Detect which cell encompasses the target text, then output its [x, y] center coordinate. 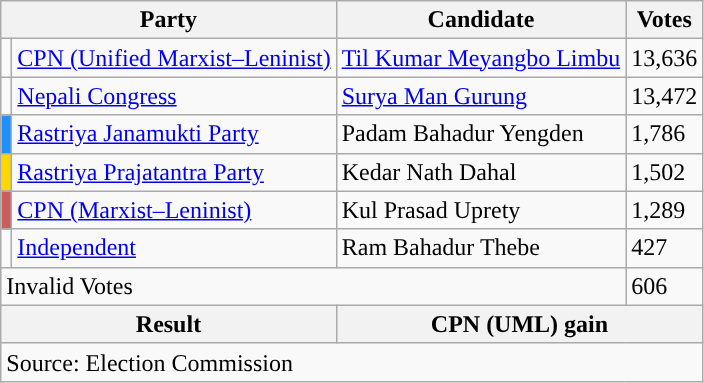
CPN (UML) gain [520, 324]
Padam Bahadur Yengden [481, 134]
Surya Man Gurung [481, 96]
Til Kumar Meyangbo Limbu [481, 58]
606 [664, 286]
1,289 [664, 210]
CPN (Marxist–Leninist) [174, 210]
Party [168, 20]
Candidate [481, 20]
Independent [174, 248]
Rastriya Janamukti Party [174, 134]
CPN (Unified Marxist–Leninist) [174, 58]
1,502 [664, 172]
1,786 [664, 134]
Result [168, 324]
13,472 [664, 96]
Votes [664, 20]
Source: Election Commission [352, 362]
Rastriya Prajatantra Party [174, 172]
13,636 [664, 58]
Invalid Votes [314, 286]
Ram Bahadur Thebe [481, 248]
Kul Prasad Uprety [481, 210]
Kedar Nath Dahal [481, 172]
427 [664, 248]
Nepali Congress [174, 96]
